Return (X, Y) of the center of cell containing provided text 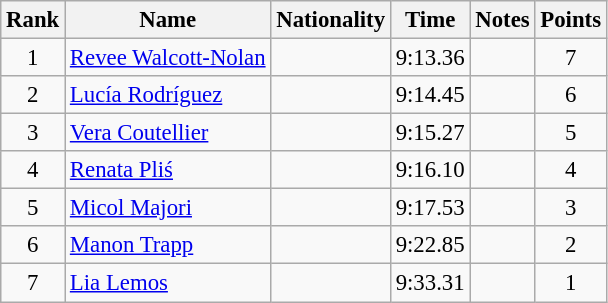
9:13.36 (430, 58)
Points (570, 20)
9:16.10 (430, 170)
9:22.85 (430, 245)
Notes (502, 20)
Renata Pliś (168, 170)
9:14.45 (430, 95)
Vera Coutellier (168, 133)
Lucía Rodríguez (168, 95)
9:17.53 (430, 208)
Nationality (330, 20)
Time (430, 20)
Micol Majori (168, 208)
Lia Lemos (168, 283)
9:15.27 (430, 133)
Name (168, 20)
Manon Trapp (168, 245)
Revee Walcott-Nolan (168, 58)
Rank (33, 20)
9:33.31 (430, 283)
